Find where the given text appears and provide that cell's center as [X, Y] coordinate. 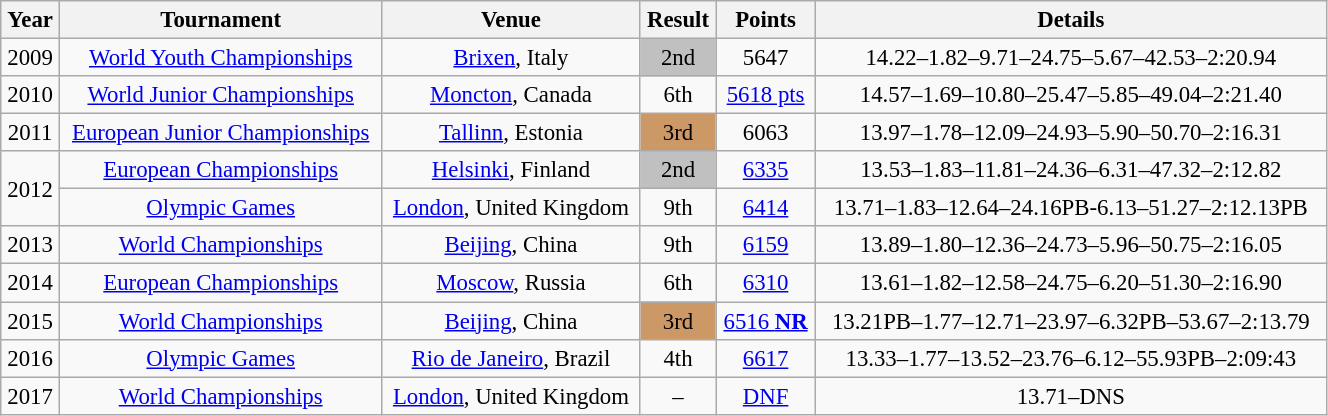
Tallinn, Estonia [511, 133]
13.21PB–1.77–12.71–23.97–6.32PB–53.67–2:13.79 [1070, 321]
Rio de Janeiro, Brazil [511, 358]
13.33–1.77–13.52–23.76–6.12–55.93PB–2:09:43 [1070, 358]
4th [678, 358]
Moscow, Russia [511, 283]
5647 [766, 58]
2010 [30, 95]
14.22–1.82–9.71–24.75–5.67–42.53–2:20.94 [1070, 58]
6335 [766, 170]
2012 [30, 188]
2017 [30, 396]
Moncton, Canada [511, 95]
European Junior Championships [221, 133]
World Youth Championships [221, 58]
Result [678, 20]
13.71–DNS [1070, 396]
Brixen, Italy [511, 58]
Venue [511, 20]
13.89–1.80–12.36–24.73–5.96–50.75–2:16.05 [1070, 245]
World Junior Championships [221, 95]
13.53–1.83–11.81–24.36–6.31–47.32–2:12.82 [1070, 170]
13.71–1.83–12.64–24.16PB-6.13–51.27–2:12.13PB [1070, 208]
2011 [30, 133]
2015 [30, 321]
2009 [30, 58]
6414 [766, 208]
Year [30, 20]
6516 NR [766, 321]
6159 [766, 245]
6063 [766, 133]
Helsinki, Finland [511, 170]
13.61–1.82–12.58–24.75–6.20–51.30–2:16.90 [1070, 283]
Details [1070, 20]
6310 [766, 283]
2014 [30, 283]
6617 [766, 358]
13.97–1.78–12.09–24.93–5.90–50.70–2:16.31 [1070, 133]
14.57–1.69–10.80–25.47–5.85–49.04–2:21.40 [1070, 95]
5618 pts [766, 95]
DNF [766, 396]
Points [766, 20]
2016 [30, 358]
– [678, 396]
Tournament [221, 20]
2013 [30, 245]
